Determine the [X, Y] coordinate at the center of the cell enclosing the given text.  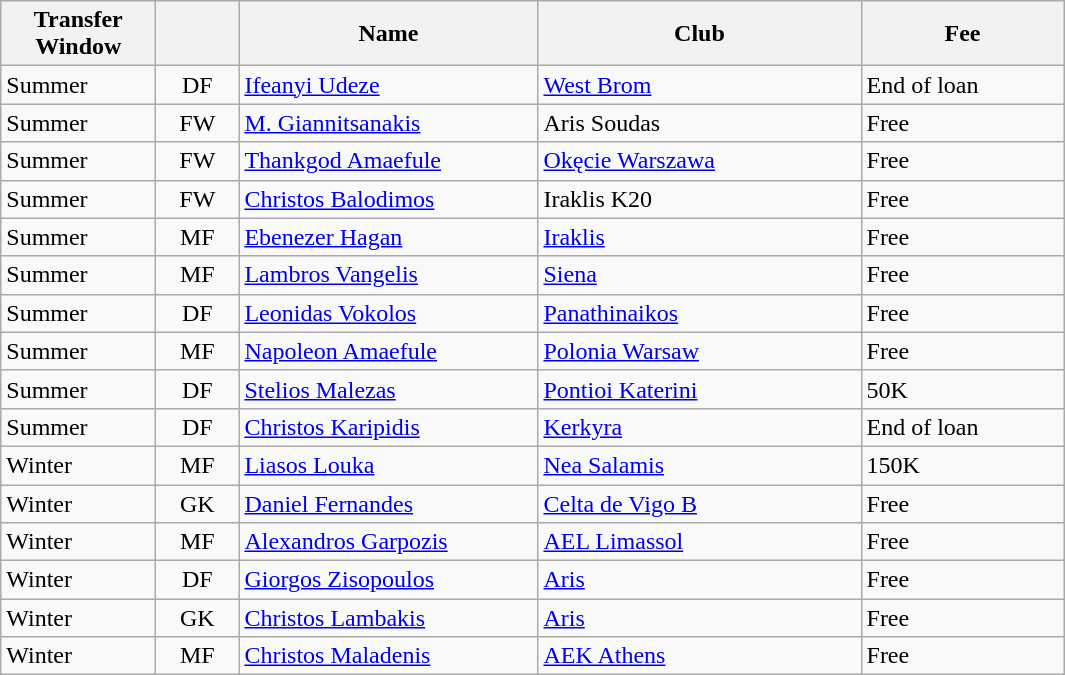
150K [962, 465]
Alexandros Garpozis [388, 542]
West Brom [700, 85]
AEK Athens [700, 656]
Christos Lambakis [388, 618]
Thankgod Amaefule [388, 161]
Panathinaikos [700, 313]
Fee [962, 34]
Iraklis [700, 237]
Aris Soudas [700, 123]
50K [962, 389]
M. Giannitsanakis [388, 123]
Christos Balodimos [388, 199]
Nea Salamis [700, 465]
Christos Maladenis [388, 656]
Club [700, 34]
Lambros Vangelis [388, 275]
Celta de Vigo B [700, 503]
Stelios Malezas [388, 389]
Leonidas Vokolos [388, 313]
Napoleon Amaefule [388, 351]
Okęcie Warszawa [700, 161]
Christos Karipidis [388, 427]
Transfer Window [78, 34]
AEL Limassol [700, 542]
Ifeanyi Udeze [388, 85]
Iraklis K20 [700, 199]
Daniel Fernandes [388, 503]
Ebenezer Hagan [388, 237]
Giorgos Zisopoulos [388, 580]
Kerkyra [700, 427]
Liasos Louka [388, 465]
Siena [700, 275]
Name [388, 34]
Pontioi Katerini [700, 389]
Polonia Warsaw [700, 351]
